Scan for the cell matching the given text and deliver its (X, Y) coordinate at center. 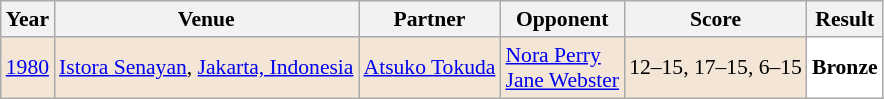
Opponent (562, 19)
Nora Perry Jane Webster (562, 68)
Venue (206, 19)
Score (716, 19)
Istora Senayan, Jakarta, Indonesia (206, 68)
Bronze (845, 68)
Result (845, 19)
Atsuko Tokuda (429, 68)
Year (28, 19)
12–15, 17–15, 6–15 (716, 68)
Partner (429, 19)
1980 (28, 68)
